Locate the cell with the specified text and output its [x, y] center coordinate. 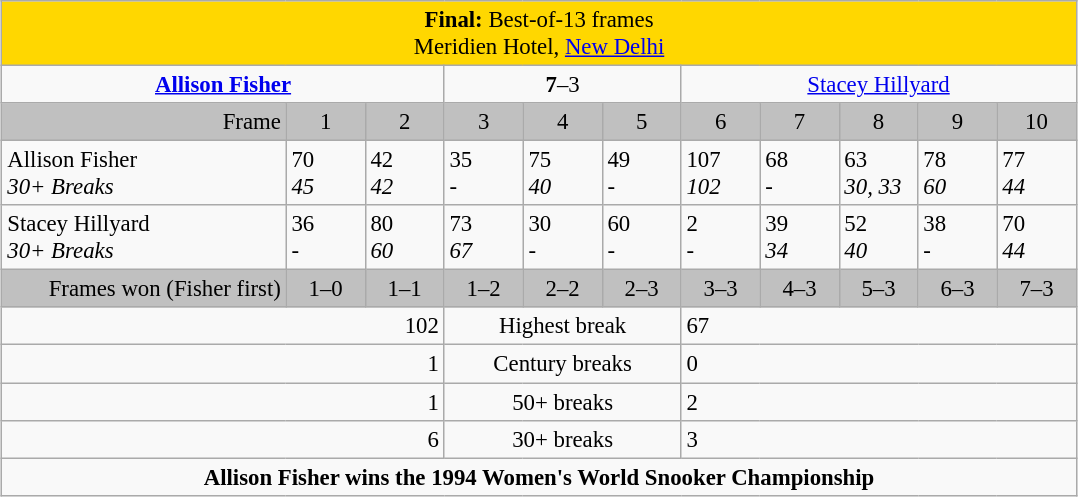
9 [958, 122]
4242 [404, 174]
30- [562, 238]
Allison Fisher 30+ Breaks [144, 174]
3–3 [720, 289]
1–0 [326, 289]
Highest break [562, 327]
7744 [1036, 174]
102 [223, 327]
6330, 33 [878, 174]
7367 [484, 238]
50+ breaks [562, 402]
35- [484, 174]
30+ breaks [562, 439]
4–3 [800, 289]
Allison Fisher wins the 1994 Women's World Snooker Championship [539, 477]
107102 [720, 174]
1–2 [484, 289]
3934 [800, 238]
7 [800, 122]
7860 [958, 174]
Century breaks [562, 364]
5240 [878, 238]
8 [878, 122]
1–1 [404, 289]
7044 [1036, 238]
Allison Fisher [223, 85]
6–3 [958, 289]
2- [720, 238]
2–3 [642, 289]
5–3 [878, 289]
Stacey Hillyard [878, 85]
8060 [404, 238]
60- [642, 238]
36- [326, 238]
Frame [144, 122]
4 [562, 122]
0 [878, 364]
Stacey Hillyard 30+ Breaks [144, 238]
7045 [326, 174]
67 [878, 327]
38- [958, 238]
10 [1036, 122]
68- [800, 174]
5 [642, 122]
2–2 [562, 289]
Frames won (Fisher first) [144, 289]
Final: Best-of-13 framesMeridien Hotel, New Delhi [539, 34]
49- [642, 174]
7540 [562, 174]
